Identify which cell holds the provided text, then report its [X, Y] central coordinate. 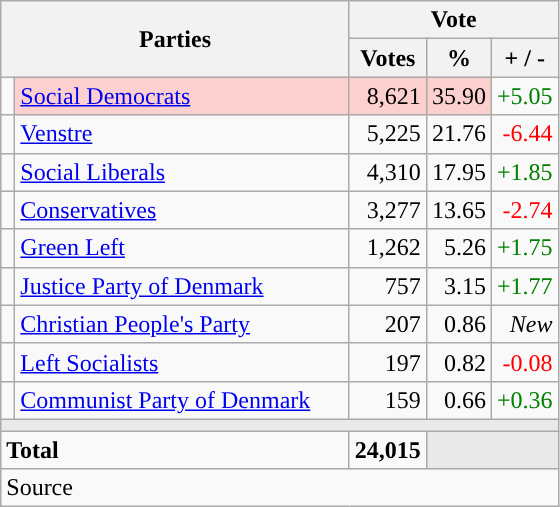
Vote [454, 20]
% [458, 58]
+1.77 [524, 286]
-0.08 [524, 362]
New [524, 324]
197 [388, 362]
5,225 [388, 134]
159 [388, 400]
Social Liberals [182, 172]
5.26 [458, 248]
+5.05 [524, 96]
1,262 [388, 248]
Social Democrats [182, 96]
0.86 [458, 324]
13.65 [458, 210]
+1.75 [524, 248]
+0.36 [524, 400]
35.90 [458, 96]
0.66 [458, 400]
Source [280, 488]
-2.74 [524, 210]
8,621 [388, 96]
3.15 [458, 286]
Conservatives [182, 210]
21.76 [458, 134]
Votes [388, 58]
Christian People's Party [182, 324]
-6.44 [524, 134]
Justice Party of Denmark [182, 286]
757 [388, 286]
+ / - [524, 58]
Venstre [182, 134]
0.82 [458, 362]
Left Socialists [182, 362]
Total [176, 449]
3,277 [388, 210]
17.95 [458, 172]
24,015 [388, 449]
207 [388, 324]
Communist Party of Denmark [182, 400]
4,310 [388, 172]
Green Left [182, 248]
+1.85 [524, 172]
Parties [176, 39]
